Return [x, y] of the center of cell containing provided text 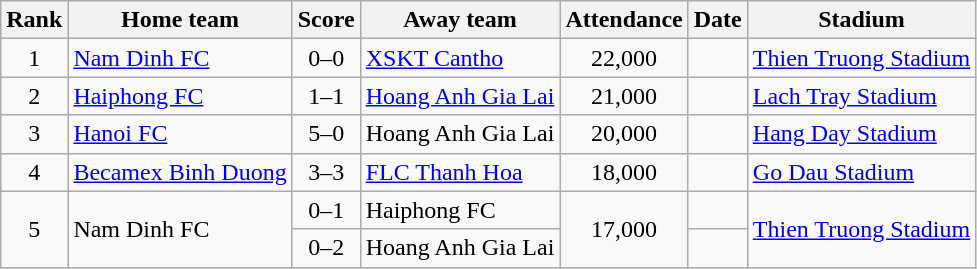
Hang Day Stadium [861, 134]
17,000 [624, 229]
Becamex Binh Duong [180, 172]
Away team [460, 20]
18,000 [624, 172]
Score [326, 20]
3 [34, 134]
1 [34, 58]
2 [34, 96]
5 [34, 229]
Lach Tray Stadium [861, 96]
1–1 [326, 96]
0–0 [326, 58]
22,000 [624, 58]
5–0 [326, 134]
0–2 [326, 248]
Home team [180, 20]
Stadium [861, 20]
FLC Thanh Hoa [460, 172]
21,000 [624, 96]
Date [718, 20]
Attendance [624, 20]
Go Dau Stadium [861, 172]
XSKT Cantho [460, 58]
0–1 [326, 210]
3–3 [326, 172]
Hanoi FC [180, 134]
20,000 [624, 134]
Rank [34, 20]
4 [34, 172]
